Find where the given text appears and provide that cell's center as (x, y) coordinate. 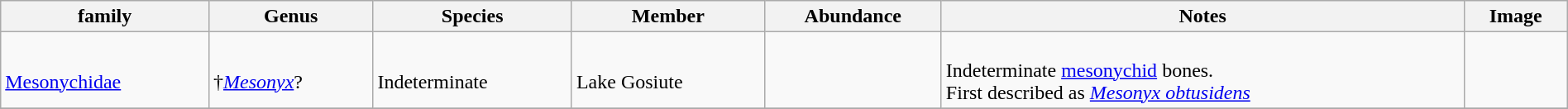
Mesonychidae (105, 70)
Indeterminate (473, 70)
Lake Gosiute (668, 70)
Member (668, 17)
Notes (1202, 17)
Genus (290, 17)
Abundance (853, 17)
family (105, 17)
Image (1515, 17)
†Mesonyx? (290, 70)
Indeterminate mesonychid bones.First described as Mesonyx obtusidens (1202, 70)
Species (473, 17)
